Identify which cell holds the provided text, then report its (X, Y) central coordinate. 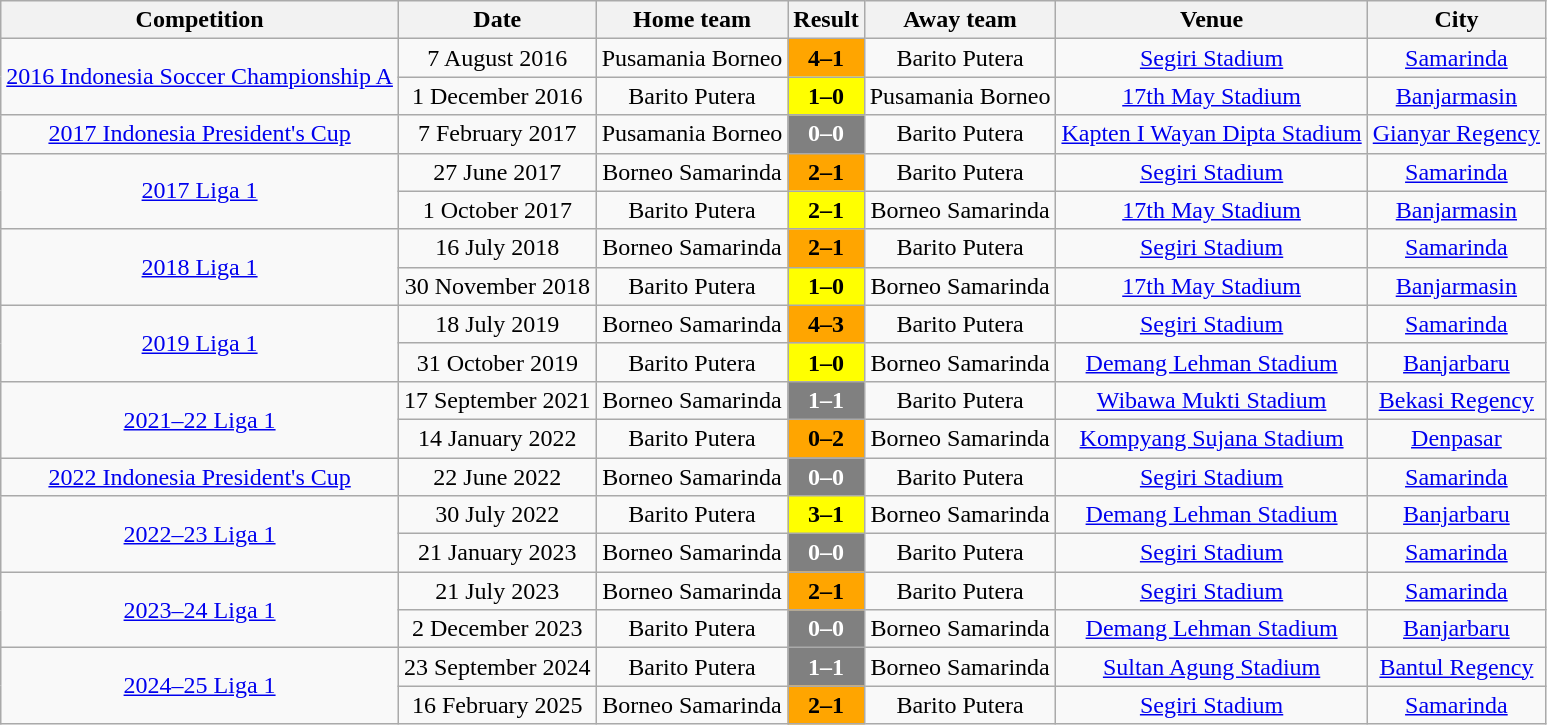
2022–23 Liga 1 (200, 534)
14 January 2022 (497, 438)
2 December 2023 (497, 629)
Result (826, 20)
Bantul Regency (1456, 667)
Kapten I Wayan Dipta Stadium (1212, 134)
22 June 2022 (497, 477)
Sultan Agung Stadium (1212, 667)
27 June 2017 (497, 172)
2017 Indonesia President's Cup (200, 134)
2016 Indonesia Soccer Championship A (200, 77)
2018 Liga 1 (200, 267)
7 August 2016 (497, 58)
2019 Liga 1 (200, 343)
21 July 2023 (497, 591)
Wibawa Mukti Stadium (1212, 400)
23 September 2024 (497, 667)
2024–25 Liga 1 (200, 686)
Date (497, 20)
Bekasi Regency (1456, 400)
Denpasar (1456, 438)
Away team (960, 20)
Kompyang Sujana Stadium (1212, 438)
3–1 (826, 515)
Home team (692, 20)
Gianyar Regency (1456, 134)
30 November 2018 (497, 286)
2023–24 Liga 1 (200, 610)
18 July 2019 (497, 324)
17 September 2021 (497, 400)
31 October 2019 (497, 362)
2017 Liga 1 (200, 191)
4–3 (826, 324)
Competition (200, 20)
16 July 2018 (497, 248)
1 October 2017 (497, 210)
2021–22 Liga 1 (200, 419)
7 February 2017 (497, 134)
21 January 2023 (497, 553)
City (1456, 20)
Venue (1212, 20)
2022 Indonesia President's Cup (200, 477)
16 February 2025 (497, 705)
30 July 2022 (497, 515)
0–2 (826, 438)
4–1 (826, 58)
1 December 2016 (497, 96)
